Capture the cell that displays the provided text and extract its [x, y] central coordinate. 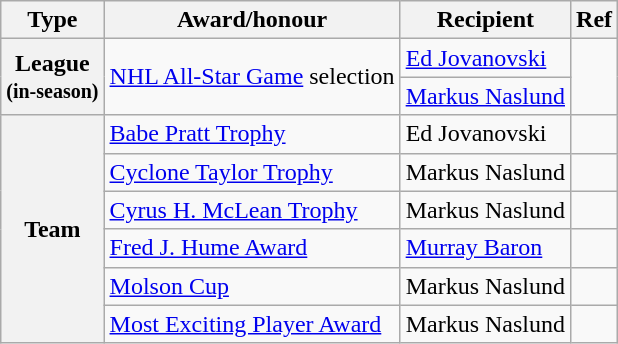
Molson Cup [252, 286]
Recipient [485, 20]
Cyclone Taylor Trophy [252, 172]
Team [52, 229]
League(in-season) [52, 77]
Most Exciting Player Award [252, 324]
Cyrus H. McLean Trophy [252, 210]
NHL All-Star Game selection [252, 77]
Ref [594, 20]
Fred J. Hume Award [252, 248]
Babe Pratt Trophy [252, 134]
Type [52, 20]
Murray Baron [485, 248]
Award/honour [252, 20]
